Identify which cell holds the provided text, then report its (X, Y) central coordinate. 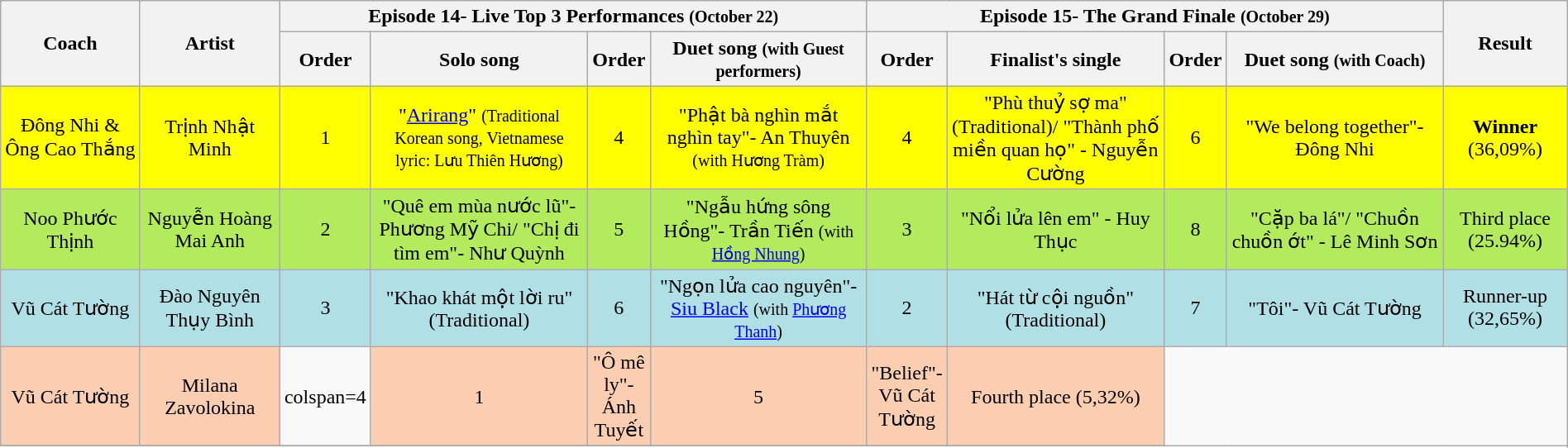
"Quê em mùa nước lũ"- Phương Mỹ Chi/ "Chị đi tìm em"- Như Quỳnh (479, 230)
"Cặp ba lá"/ "Chuồn chuồn ớt" - Lê Minh Sơn (1335, 230)
Duet song (with Guest performers) (758, 60)
"Ngẫu hứng sông Hồng"- Trần Tiến (with Hồng Nhung) (758, 230)
Result (1505, 43)
Trịnh Nhật Minh (210, 137)
Episode 15- The Grand Finale (October 29) (1154, 17)
"Tôi"- Vũ Cát Tường (1335, 308)
"Phù thuỷ sợ ma" (Traditional)/ "Thành phố miền quan họ" - Nguyễn Cường (1055, 137)
Duet song (with Coach) (1335, 60)
Third place (25.94%) (1505, 230)
Episode 14- Live Top 3 Performances (October 22) (573, 17)
Đào Nguyên Thụy Bình (210, 308)
"Khao khát một lời ru" (Traditional) (479, 308)
"Belief"- Vũ Cát Tường (906, 397)
Đông Nhi & Ông Cao Thắng (70, 137)
"Nổi lửa lên em" - Huy Thục (1055, 230)
Solo song (479, 60)
Winner (36,09%) (1505, 137)
Runner-up (32,65%) (1505, 308)
"Arirang" (Traditional Korean song, Vietnamese lyric: Lưu Thiên Hương) (479, 137)
"Ô mê ly"- Ánh Tuyết (619, 397)
8 (1196, 230)
"Phật bà nghìn mắt nghìn tay"- An Thuyên (with Hương Tràm) (758, 137)
Fourth place (5,32%) (1055, 397)
Coach (70, 43)
Artist (210, 43)
7 (1196, 308)
Nguyễn Hoàng Mai Anh (210, 230)
Finalist's single (1055, 60)
"We belong together"- Đông Nhi (1335, 137)
Noo Phước Thịnh (70, 230)
"Hát từ cội nguồn" (Traditional) (1055, 308)
Milana Zavolokina (210, 397)
"Ngọn lửa cao nguyên"- Siu Black (with Phương Thanh) (758, 308)
colspan=4 (325, 397)
